Pinpoint the cell where the given text exists, returning its [X, Y] midpoint coordinate. 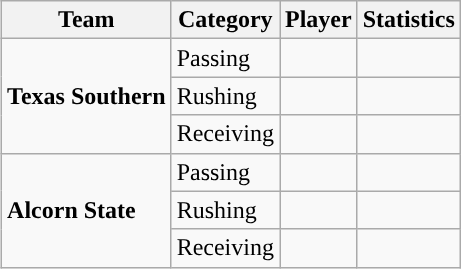
Player [319, 20]
Statistics [408, 20]
Texas Southern [87, 96]
Team [87, 20]
Category [225, 20]
Alcorn State [87, 210]
